Determine the [x, y] coordinate at the center of the cell enclosing the given text.  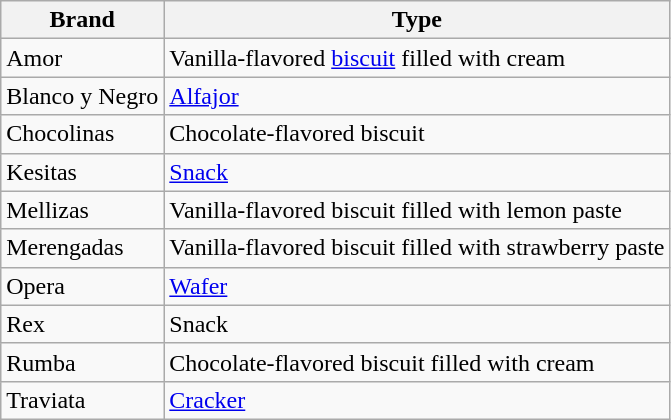
Vanilla-flavored biscuit filled with strawberry paste [417, 248]
Merengadas [82, 248]
Alfajor [417, 96]
Rumba [82, 362]
Chocolate-flavored biscuit filled with cream [417, 362]
Traviata [82, 400]
Kesitas [82, 172]
Blanco y Negro [82, 96]
Vanilla-flavored biscuit filled with cream [417, 58]
Opera [82, 286]
Mellizas [82, 210]
Brand [82, 20]
Cracker [417, 400]
Type [417, 20]
Rex [82, 324]
Wafer [417, 286]
Chocolinas [82, 134]
Amor [82, 58]
Chocolate-flavored biscuit [417, 134]
Vanilla-flavored biscuit filled with lemon paste [417, 210]
